Output the (x, y) coordinate of the center of the cell containing the given text.  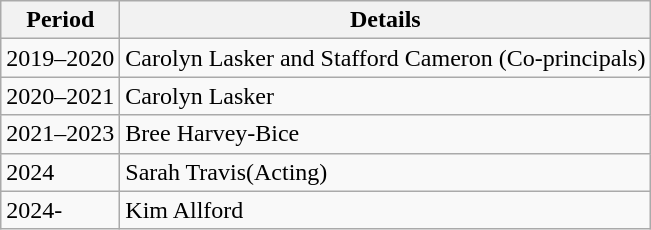
Carolyn Lasker (386, 96)
2024- (60, 210)
2019–2020 (60, 58)
2020–2021 (60, 96)
Bree Harvey-Bice (386, 134)
Sarah Travis(Acting) (386, 172)
Carolyn Lasker and Stafford Cameron (Co-principals) (386, 58)
Details (386, 20)
2024 (60, 172)
Period (60, 20)
2021–2023 (60, 134)
Kim Allford (386, 210)
